Return [x, y] of the center of cell containing provided text 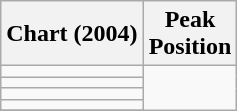
Chart (2004) [72, 34]
Peak Position [190, 34]
